Locate the cell with the specified text and output its (X, Y) center coordinate. 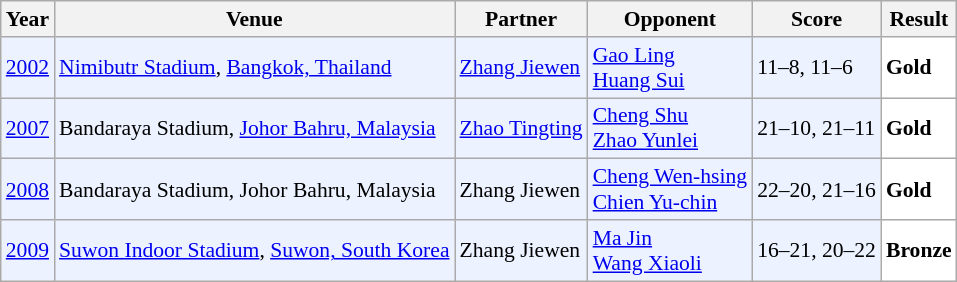
Result (919, 19)
Score (816, 19)
Venue (254, 19)
22–20, 21–16 (816, 190)
21–10, 21–11 (816, 128)
2007 (28, 128)
Zhao Tingting (522, 128)
2002 (28, 68)
16–21, 20–22 (816, 250)
Gao Ling Huang Sui (670, 68)
Partner (522, 19)
Opponent (670, 19)
11–8, 11–6 (816, 68)
Ma Jin Wang Xiaoli (670, 250)
2009 (28, 250)
Nimibutr Stadium, Bangkok, Thailand (254, 68)
Suwon Indoor Stadium, Suwon, South Korea (254, 250)
Bronze (919, 250)
Cheng Shu Zhao Yunlei (670, 128)
Year (28, 19)
Cheng Wen-hsing Chien Yu-chin (670, 190)
2008 (28, 190)
